Search for the cell housing the specified text and yield its (X, Y) center coordinate. 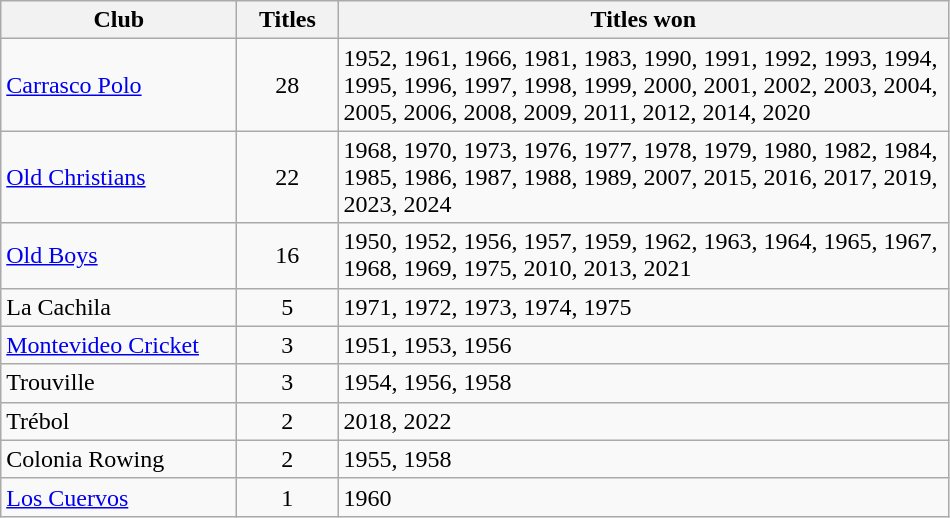
16 (288, 256)
Titles won (644, 20)
1 (288, 497)
2018, 2022 (644, 421)
La Cachila (119, 307)
Los Cuervos (119, 497)
Montevideo Cricket (119, 345)
1954, 1956, 1958 (644, 383)
Club (119, 20)
22 (288, 177)
Old Boys (119, 256)
5 (288, 307)
1960 (644, 497)
1955, 1958 (644, 459)
1951, 1953, 1956 (644, 345)
Trébol (119, 421)
1971, 1972, 1973, 1974, 1975 (644, 307)
Titles (288, 20)
Carrasco Polo (119, 85)
1968, 1970, 1973, 1976, 1977, 1978, 1979, 1980, 1982, 1984, 1985, 1986, 1987, 1988, 1989, 2007, 2015, 2016, 2017, 2019, 2023, 2024 (644, 177)
Trouville (119, 383)
1950, 1952, 1956, 1957, 1959, 1962, 1963, 1964, 1965, 1967, 1968, 1969, 1975, 2010, 2013, 2021 (644, 256)
Colonia Rowing (119, 459)
Old Christians (119, 177)
28 (288, 85)
